Return (x, y) of the center of cell containing provided text 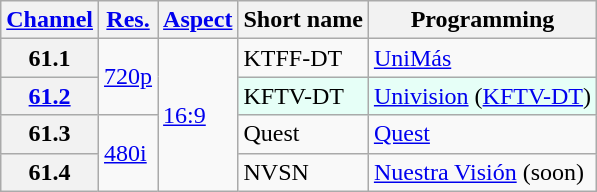
480i (128, 153)
Short name (303, 20)
61.3 (50, 134)
Nuestra Visión (soon) (482, 172)
61.1 (50, 58)
Channel (50, 20)
KTFF-DT (303, 58)
Res. (128, 20)
Univision (KFTV-DT) (482, 96)
Programming (482, 20)
KFTV-DT (303, 96)
UniMás (482, 58)
16:9 (198, 115)
720p (128, 77)
61.4 (50, 172)
NVSN (303, 172)
Aspect (198, 20)
61.2 (50, 96)
